From the cell containing the given text, extract its center point as [X, Y] coordinate. 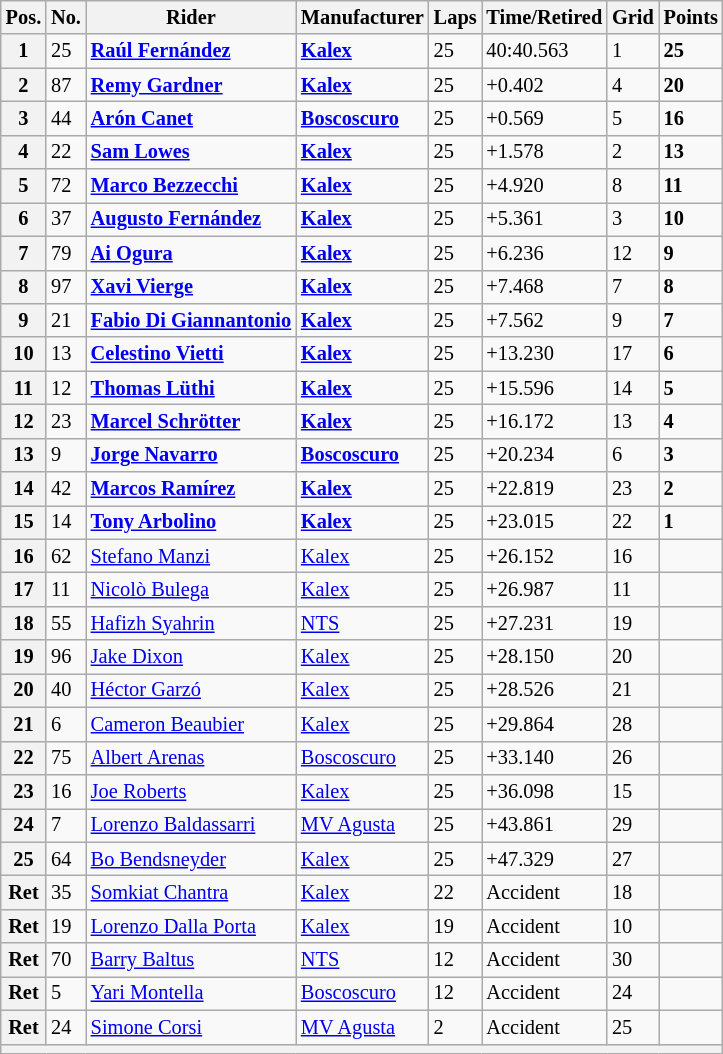
Sam Lowes [191, 152]
37 [66, 219]
28 [633, 724]
+0.569 [545, 118]
Raúl Fernández [191, 51]
Jake Dixon [191, 657]
79 [66, 253]
Bo Bendsneyder [191, 859]
+20.234 [545, 455]
62 [66, 556]
Tony Arbolino [191, 522]
29 [633, 825]
+36.098 [545, 791]
Barry Baltus [191, 960]
+4.920 [545, 186]
Time/Retired [545, 17]
+47.329 [545, 859]
30 [633, 960]
Cameron Beaubier [191, 724]
+23.015 [545, 522]
Marco Bezzecchi [191, 186]
40:40.563 [545, 51]
Stefano Manzi [191, 556]
+26.987 [545, 589]
+33.140 [545, 758]
Grid [633, 17]
+26.152 [545, 556]
+7.468 [545, 287]
Lorenzo Baldassarri [191, 825]
Rider [191, 17]
40 [66, 690]
97 [66, 287]
+28.150 [545, 657]
+1.578 [545, 152]
+6.236 [545, 253]
87 [66, 85]
Joe Roberts [191, 791]
Simone Corsi [191, 1027]
+0.402 [545, 85]
26 [633, 758]
70 [66, 960]
Jorge Navarro [191, 455]
44 [66, 118]
Héctor Garzó [191, 690]
Lorenzo Dalla Porta [191, 926]
Manufacturer [362, 17]
Thomas Lüthi [191, 388]
72 [66, 186]
+13.230 [545, 354]
Pos. [24, 17]
Points [691, 17]
55 [66, 623]
Ai Ogura [191, 253]
Albert Arenas [191, 758]
+7.562 [545, 320]
Yari Montella [191, 993]
Remy Gardner [191, 85]
+5.361 [545, 219]
Fabio Di Giannantonio [191, 320]
42 [66, 489]
Somkiat Chantra [191, 892]
+43.861 [545, 825]
64 [66, 859]
+29.864 [545, 724]
Laps [456, 17]
96 [66, 657]
+15.596 [545, 388]
Nicolò Bulega [191, 589]
Xavi Vierge [191, 287]
+22.819 [545, 489]
35 [66, 892]
+28.526 [545, 690]
Augusto Fernández [191, 219]
Marcel Schrötter [191, 421]
Arón Canet [191, 118]
Celestino Vietti [191, 354]
+16.172 [545, 421]
27 [633, 859]
+27.231 [545, 623]
Hafizh Syahrin [191, 623]
Marcos Ramírez [191, 489]
75 [66, 758]
No. [66, 17]
